Output the [X, Y] coordinate of the center of the cell containing the given text.  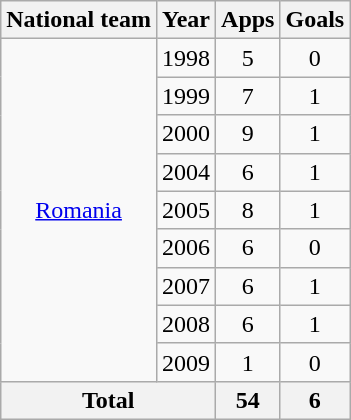
54 [248, 400]
7 [248, 96]
Goals [315, 20]
2009 [186, 362]
5 [248, 58]
2006 [186, 248]
2005 [186, 210]
National team [79, 20]
1999 [186, 96]
1998 [186, 58]
2007 [186, 286]
9 [248, 134]
2000 [186, 134]
Apps [248, 20]
2008 [186, 324]
2004 [186, 172]
Total [108, 400]
Year [186, 20]
8 [248, 210]
Romania [79, 210]
